For the text-containing cell, return its midpoint in (X, Y) coordinate format. 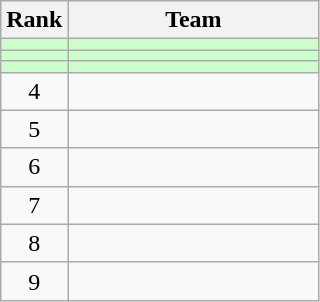
9 (34, 281)
6 (34, 167)
Team (194, 20)
8 (34, 243)
7 (34, 205)
5 (34, 129)
Rank (34, 20)
4 (34, 91)
